Return (x, y) of the center of cell containing provided text 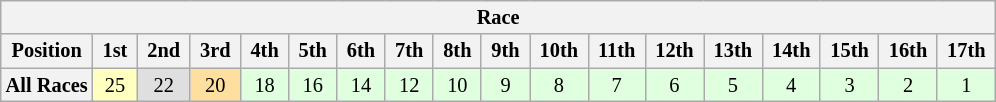
1st (116, 51)
10 (457, 85)
14 (361, 85)
2nd (164, 51)
20 (215, 85)
13th (733, 51)
All Races (47, 85)
6 (674, 85)
11th (616, 51)
5th (313, 51)
15th (849, 51)
12th (674, 51)
Race (498, 17)
6th (361, 51)
18 (264, 85)
4 (791, 85)
7th (409, 51)
8 (559, 85)
3rd (215, 51)
2 (908, 85)
16 (313, 85)
7 (616, 85)
22 (164, 85)
Position (47, 51)
1 (966, 85)
3 (849, 85)
25 (116, 85)
9th (505, 51)
10th (559, 51)
17th (966, 51)
16th (908, 51)
14th (791, 51)
9 (505, 85)
5 (733, 85)
4th (264, 51)
8th (457, 51)
12 (409, 85)
